Determine the [x, y] coordinate at the center of the cell enclosing the given text.  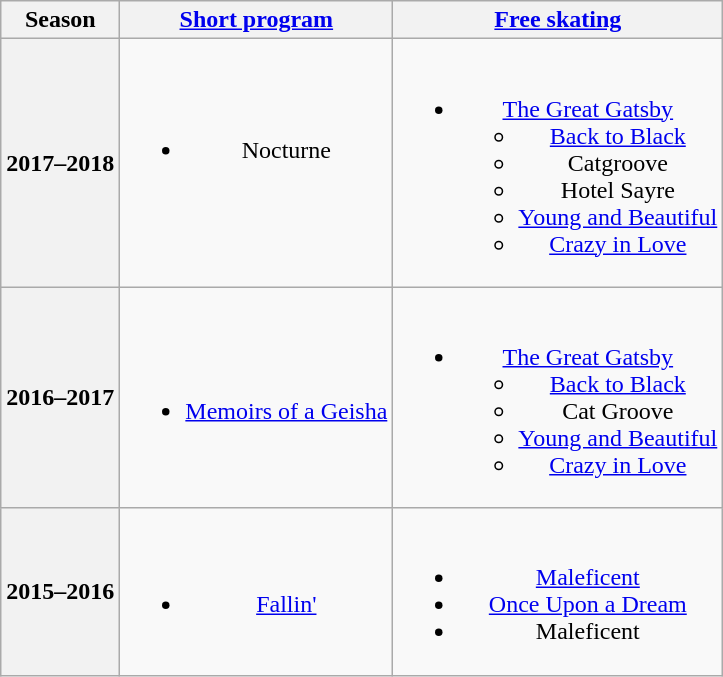
Memoirs of a Geisha [256, 398]
The Great GatsbyBack to Black Cat Groove Young and Beautiful Crazy in Love [558, 398]
Short program [256, 20]
Free skating [558, 20]
Maleficent Once Upon a Dream Maleficent [558, 592]
2015–2016 [60, 592]
Nocturne [256, 163]
Fallin' [256, 592]
2017–2018 [60, 163]
2016–2017 [60, 398]
Season [60, 20]
The Great GatsbyBack to Black Catgroove Hotel Sayre Young and Beautiful Crazy in Love [558, 163]
